For the text-containing cell, return its midpoint in [X, Y] coordinate format. 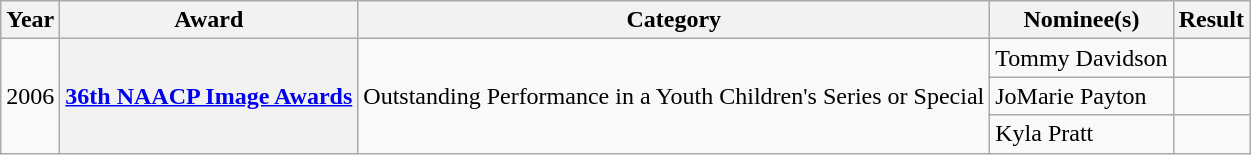
Tommy Davidson [1082, 58]
Result [1211, 20]
JoMarie Payton [1082, 96]
Outstanding Performance in a Youth Children's Series or Special [674, 96]
Nominee(s) [1082, 20]
Kyla Pratt [1082, 134]
Year [30, 20]
36th NAACP Image Awards [209, 96]
Award [209, 20]
Category [674, 20]
2006 [30, 96]
